For the text-containing cell, return its midpoint in [x, y] coordinate format. 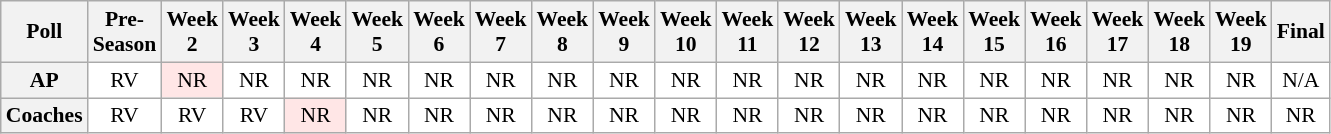
Week2 [192, 32]
Week19 [1241, 32]
Week15 [994, 32]
Week6 [439, 32]
Week9 [624, 32]
N/A [1301, 80]
Week11 [748, 32]
Week4 [316, 32]
Pre-Season [125, 32]
Week8 [562, 32]
Week18 [1179, 32]
Week12 [809, 32]
Week13 [871, 32]
Poll [44, 32]
Week5 [377, 32]
Week14 [933, 32]
Week17 [1118, 32]
Week7 [501, 32]
AP [44, 80]
Week3 [254, 32]
Final [1301, 32]
Week16 [1056, 32]
Week10 [686, 32]
Coaches [44, 116]
